Find where the given text appears and provide that cell's center as [X, Y] coordinate. 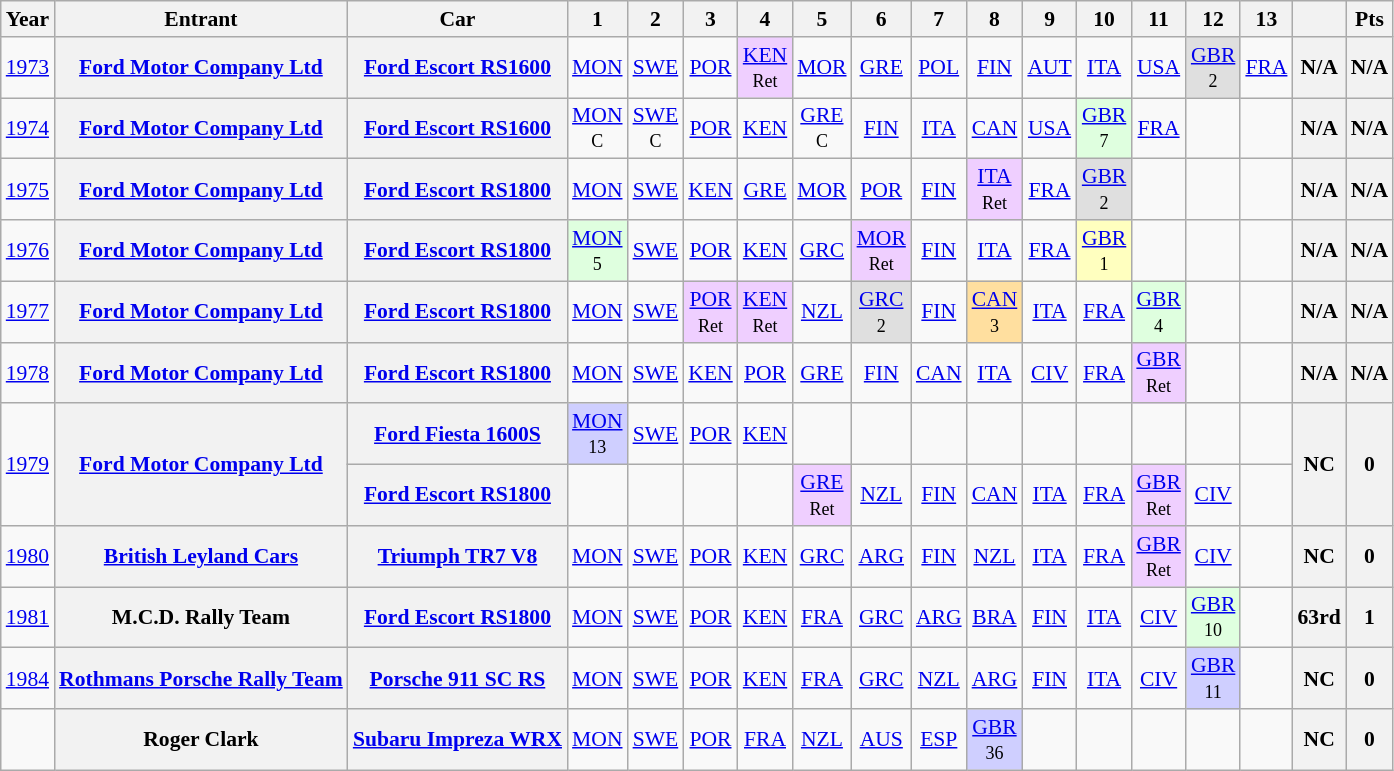
2 [656, 19]
Pts [1370, 19]
1977 [28, 312]
1976 [28, 250]
Year [28, 19]
GBR4 [1158, 312]
1981 [28, 618]
1978 [28, 372]
Triumph TR7 V8 [458, 556]
9 [1049, 19]
GBR11 [1214, 678]
ITARet [995, 190]
5 [822, 19]
3 [710, 19]
1980 [28, 556]
CAN3 [995, 312]
63rd [1318, 618]
GBR10 [1214, 618]
British Leyland Cars [201, 556]
13 [1266, 19]
12 [1214, 19]
1973 [28, 68]
POL [939, 68]
M.C.D. Rally Team [201, 618]
Roger Clark [201, 740]
1984 [28, 678]
GREC [822, 128]
1975 [28, 190]
8 [995, 19]
GBR7 [1104, 128]
BRA [995, 618]
1974 [28, 128]
MON5 [598, 250]
MORRet [882, 250]
11 [1158, 19]
Porsche 911 SC RS [458, 678]
AUS [882, 740]
1979 [28, 465]
GRERet [822, 496]
Subaru Impreza WRX [458, 740]
Entrant [201, 19]
SWEC [656, 128]
AUT [1049, 68]
MONC [598, 128]
GBR1 [1104, 250]
4 [765, 19]
GBR36 [995, 740]
PORRet [710, 312]
Car [458, 19]
Rothmans Porsche Rally Team [201, 678]
10 [1104, 19]
Ford Fiesta 1600S [458, 434]
7 [939, 19]
MON13 [598, 434]
GRC2 [882, 312]
ESP [939, 740]
6 [882, 19]
